Identify which cell holds the provided text, then report its [x, y] central coordinate. 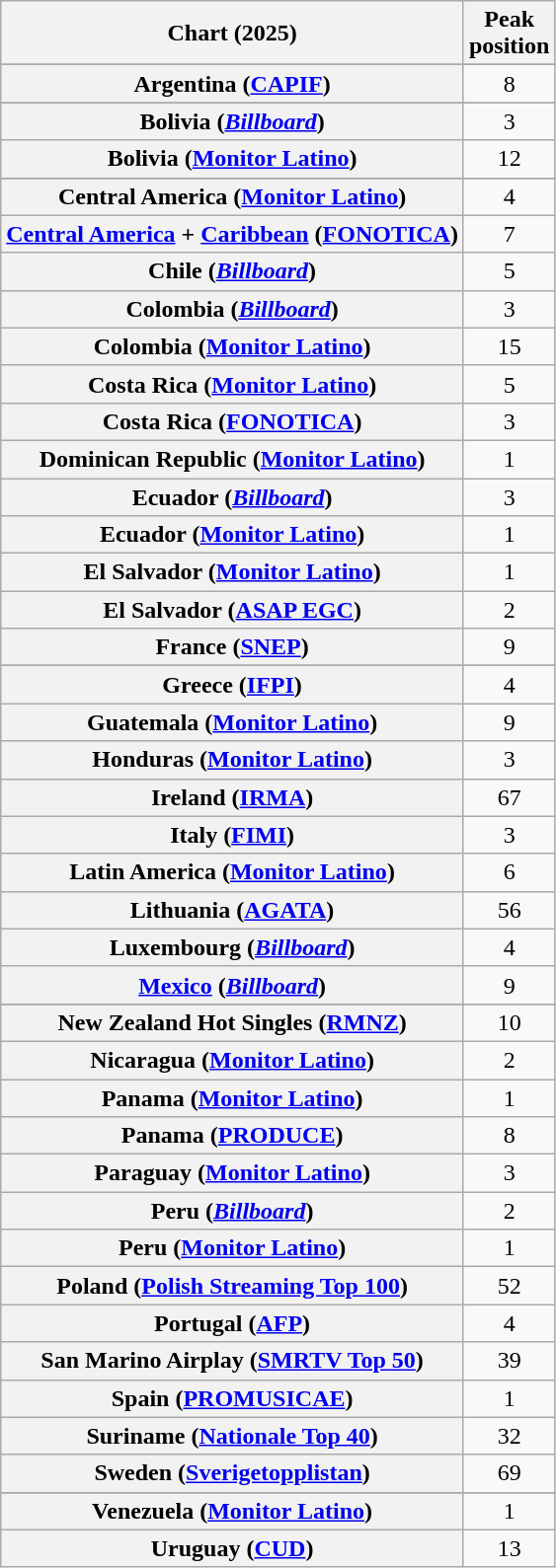
Latin America (Monitor Latino) [233, 872]
Guatemala (Monitor Latino) [233, 722]
Peru (Monitor Latino) [233, 1248]
Costa Rica (Monitor Latino) [233, 384]
Bolivia (Billboard) [233, 121]
El Salvador (ASAP EGC) [233, 610]
Peru (Billboard) [233, 1211]
12 [509, 159]
Ecuador (Billboard) [233, 496]
France (SNEP) [233, 647]
Nicaragua (Monitor Latino) [233, 1060]
Suriname (Nationale Top 40) [233, 1436]
15 [509, 346]
32 [509, 1436]
Colombia (Billboard) [233, 309]
Argentina (CAPIF) [233, 84]
San Marino Airplay (SMRTV Top 50) [233, 1361]
Panama (Monitor Latino) [233, 1098]
Lithuania (AGATA) [233, 910]
Chile (Billboard) [233, 271]
Ireland (IRMA) [233, 797]
Luxembourg (Billboard) [233, 947]
Spain (PROMUSICAE) [233, 1398]
Mexico (Billboard) [233, 985]
Portugal (AFP) [233, 1323]
39 [509, 1361]
67 [509, 797]
69 [509, 1473]
Greece (IFPI) [233, 685]
Peakposition [509, 34]
New Zealand Hot Singles (RMNZ) [233, 1022]
Panama (PRODUCE) [233, 1136]
Sweden (Sverigetopplistan) [233, 1473]
Italy (FIMI) [233, 835]
El Salvador (Monitor Latino) [233, 572]
52 [509, 1286]
Costa Rica (FONOTICA) [233, 421]
Paraguay (Monitor Latino) [233, 1173]
6 [509, 872]
Honduras (Monitor Latino) [233, 760]
10 [509, 1022]
Dominican Republic (Monitor Latino) [233, 459]
Chart (2025) [233, 34]
Central America + Caribbean (FONOTICA) [233, 234]
Poland (Polish Streaming Top 100) [233, 1286]
Colombia (Monitor Latino) [233, 346]
7 [509, 234]
Bolivia (Monitor Latino) [233, 159]
56 [509, 910]
13 [509, 1548]
Venezuela (Monitor Latino) [233, 1511]
Uruguay (CUD) [233, 1548]
Ecuador (Monitor Latino) [233, 535]
Central America (Monitor Latino) [233, 196]
